Return [X, Y] of the center of cell containing provided text 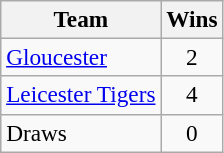
4 [192, 95]
Wins [192, 19]
Leicester Tigers [81, 95]
0 [192, 133]
Team [81, 19]
Draws [81, 133]
Gloucester [81, 57]
2 [192, 57]
